From the cell containing the given text, extract its center point as (x, y) coordinate. 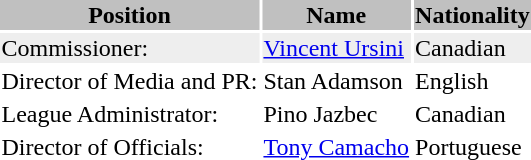
Pino Jazbec (336, 114)
Director of Media and PR: (130, 81)
League Administrator: (130, 114)
Commissioner: (130, 48)
Vincent Ursini (336, 48)
Position (130, 15)
Stan Adamson (336, 81)
Name (336, 15)
